Capture the cell that displays the provided text and extract its [x, y] central coordinate. 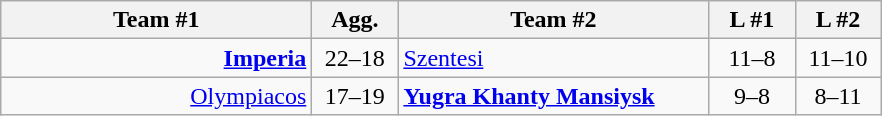
Imperia [156, 58]
22–18 [355, 58]
17–19 [355, 96]
L #2 [838, 20]
Yugra Khanty Mansiysk [554, 96]
11–8 [752, 58]
Olympiacos [156, 96]
Agg. [355, 20]
L #1 [752, 20]
Team #2 [554, 20]
Szentesi [554, 58]
11–10 [838, 58]
Team #1 [156, 20]
9–8 [752, 96]
8–11 [838, 96]
